From the cell containing the given text, extract its center point as (X, Y) coordinate. 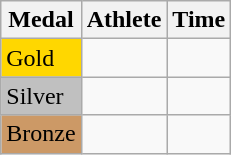
Time (199, 20)
Medal (41, 20)
Bronze (41, 134)
Silver (41, 96)
Athlete (124, 20)
Gold (41, 58)
